Find where the given text appears and provide that cell's center as (X, Y) coordinate. 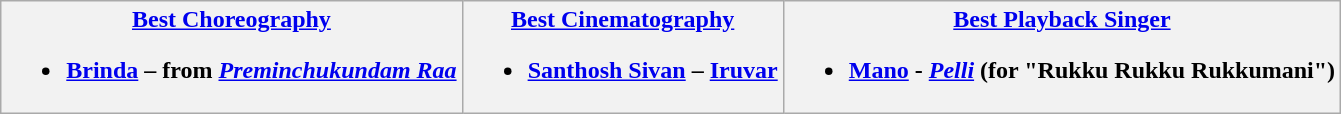
Best CinematographySanthosh Sivan – Iruvar (622, 58)
Best Playback SingerMano - Pelli (for "Rukku Rukku Rukkumani") (1062, 58)
Best ChoreographyBrinda – from Preminchukundam Raa (232, 58)
